Pinpoint the cell where the given text exists, returning its (X, Y) midpoint coordinate. 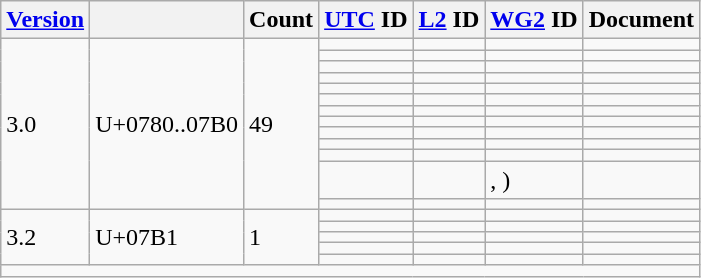
L2 ID (449, 20)
3.0 (46, 124)
UTC ID (366, 20)
3.2 (46, 238)
Document (641, 20)
U+0780..07B0 (167, 124)
Count (282, 20)
1 (282, 238)
, ) (534, 179)
49 (282, 124)
WG2 ID (534, 20)
Version (46, 20)
U+07B1 (167, 238)
